Capture the cell that displays the provided text and extract its [x, y] central coordinate. 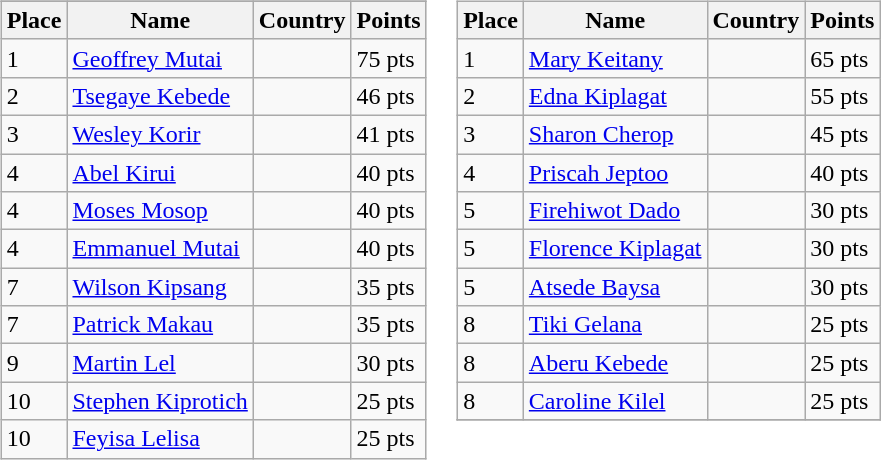
Mary Keitany [615, 58]
Atsede Baysa [615, 287]
Abel Kirui [160, 173]
75 pts [388, 58]
Sharon Cherop [615, 134]
45 pts [842, 134]
55 pts [842, 96]
Florence Kiplagat [615, 249]
Priscah Jeptoo [615, 173]
Tiki Gelana [615, 325]
Martin Lel [160, 363]
46 pts [388, 96]
65 pts [842, 58]
9 [34, 363]
Wilson Kipsang [160, 287]
Patrick Makau [160, 325]
Stephen Kiprotich [160, 401]
Feyisa Lelisa [160, 439]
41 pts [388, 134]
Geoffrey Mutai [160, 58]
Emmanuel Mutai [160, 249]
Firehiwot Dado [615, 211]
Edna Kiplagat [615, 96]
Caroline Kilel [615, 401]
Wesley Korir [160, 134]
Tsegaye Kebede [160, 96]
Aberu Kebede [615, 363]
Moses Mosop [160, 211]
